Pinpoint the cell where the given text exists, returning its (X, Y) midpoint coordinate. 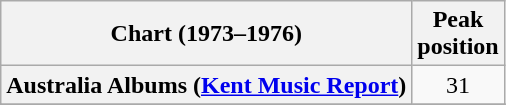
Australia Albums (Kent Music Report) (206, 85)
Peakposition (458, 34)
Chart (1973–1976) (206, 34)
31 (458, 85)
